From the cell containing the given text, extract its center point as (x, y) coordinate. 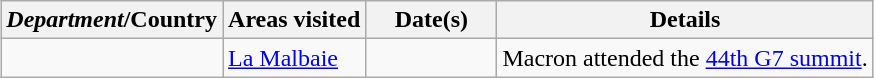
Date(s) (432, 20)
Macron attended the 44th G7 summit. (685, 58)
Areas visited (294, 20)
Details (685, 20)
La Malbaie (294, 58)
Department/Country (112, 20)
